Identify which cell holds the provided text, then report its (X, Y) central coordinate. 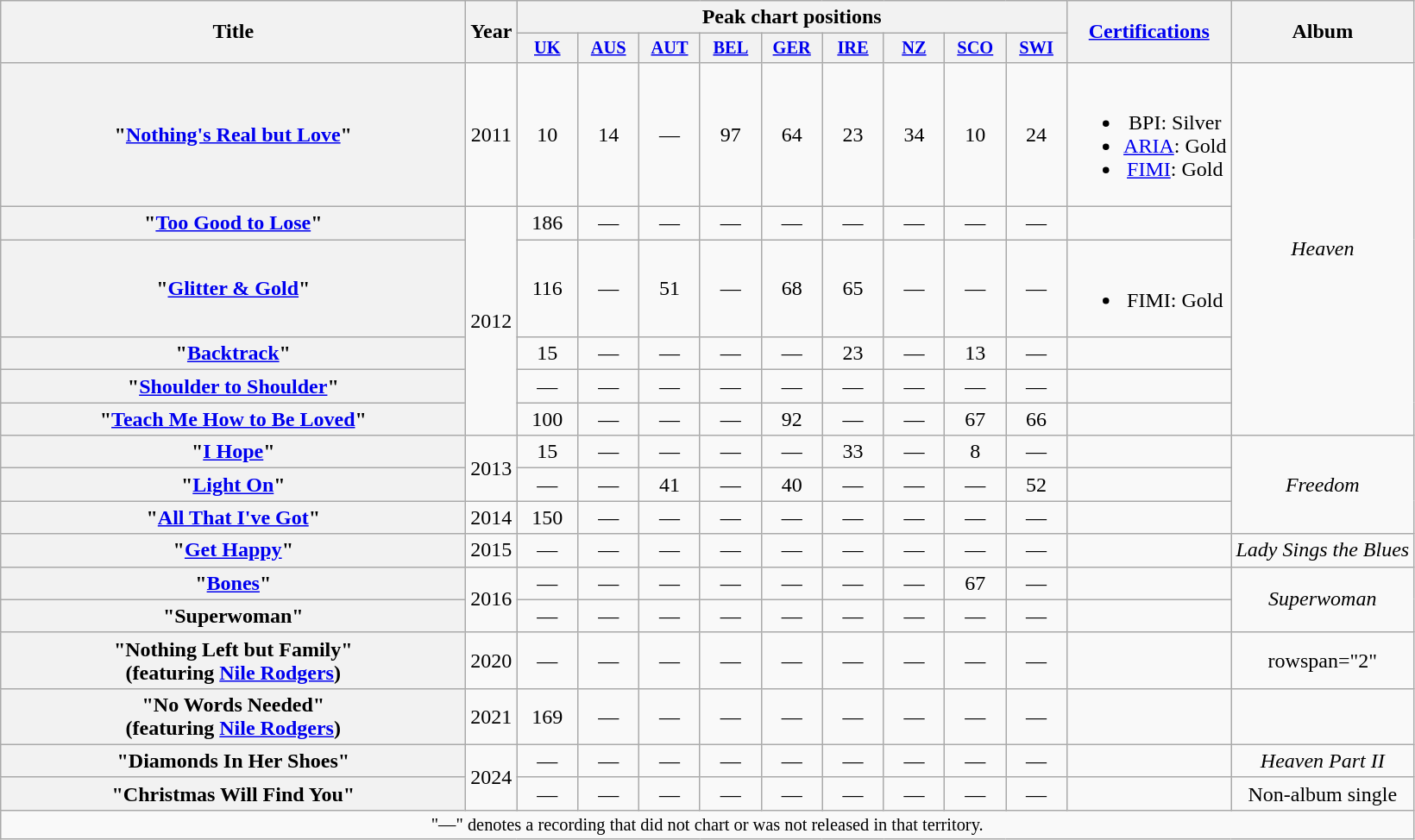
66 (1037, 419)
41 (670, 485)
Year (492, 32)
UK (547, 48)
"Diamonds In Her Shoes" (233, 761)
Non-album single (1323, 793)
2020 (492, 661)
Title (233, 32)
GER (792, 48)
"Light On" (233, 485)
2015 (492, 550)
169 (547, 716)
FIMI: Gold (1149, 288)
2016 (492, 599)
24 (1037, 135)
51 (670, 288)
"Teach Me How to Be Loved" (233, 419)
14 (609, 135)
2014 (492, 517)
186 (547, 223)
Heaven (1323, 248)
"Superwoman" (233, 616)
BEL (730, 48)
rowspan="2" (1323, 661)
Superwoman (1323, 599)
13 (975, 354)
SCO (975, 48)
52 (1037, 485)
97 (730, 135)
Freedom (1323, 485)
"Too Good to Lose" (233, 223)
"Bones" (233, 583)
34 (915, 135)
8 (975, 452)
"Christmas Will Find You" (233, 793)
Lady Sings the Blues (1323, 550)
2024 (492, 777)
Peak chart positions (792, 17)
2012 (492, 321)
"No Words Needed"(featuring Nile Rodgers) (233, 716)
NZ (915, 48)
AUT (670, 48)
"Shoulder to Shoulder" (233, 386)
"Glitter & Gold" (233, 288)
2021 (492, 716)
"Nothing Left but Family"(featuring Nile Rodgers) (233, 661)
SWI (1037, 48)
Heaven Part II (1323, 761)
116 (547, 288)
68 (792, 288)
BPI: SilverARIA: GoldFIMI: Gold (1149, 135)
33 (852, 452)
"Nothing's Real but Love" (233, 135)
150 (547, 517)
AUS (609, 48)
"Get Happy" (233, 550)
"Backtrack" (233, 354)
65 (852, 288)
2013 (492, 468)
Album (1323, 32)
"—" denotes a recording that did not chart or was not released in that territory. (707, 824)
40 (792, 485)
100 (547, 419)
92 (792, 419)
"All That I've Got" (233, 517)
2011 (492, 135)
Certifications (1149, 32)
64 (792, 135)
IRE (852, 48)
"I Hope" (233, 452)
